Find where the given text appears and provide that cell's center as [x, y] coordinate. 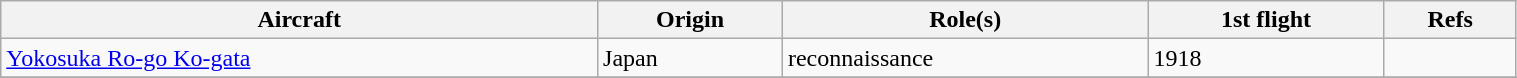
Role(s) [964, 20]
reconnaissance [964, 58]
Aircraft [300, 20]
Yokosuka Ro-go Ko-gata [300, 58]
Origin [690, 20]
Japan [690, 58]
1st flight [1266, 20]
Refs [1450, 20]
1918 [1266, 58]
